Provide the (x, y) coordinate of the cell's center where the given text is located.  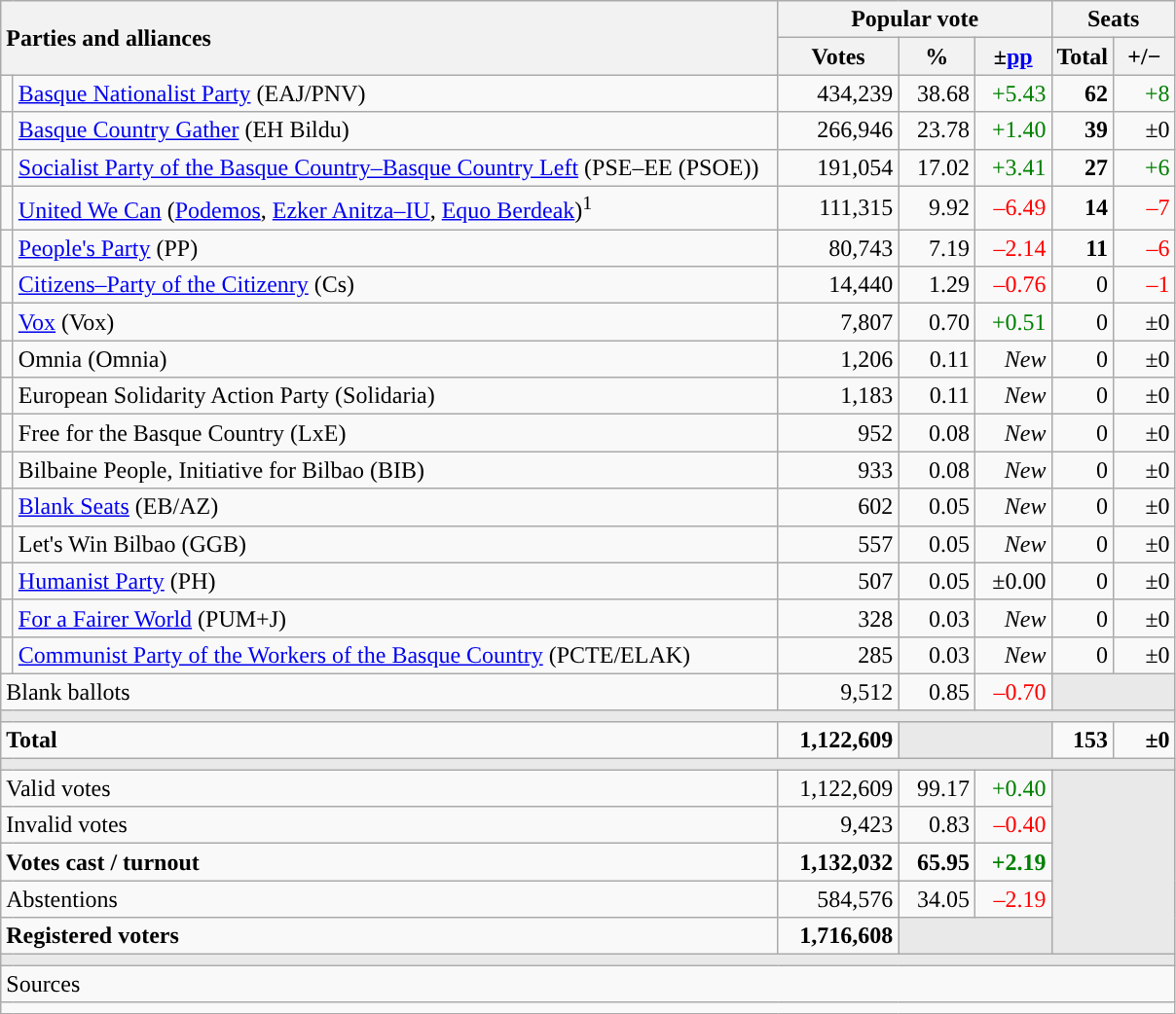
People's Party (PP) (395, 248)
European Solidarity Action Party (Solidaria) (395, 396)
507 (838, 581)
–2.14 (1012, 248)
–6 (1145, 248)
0.70 (937, 322)
Invalid votes (389, 825)
1,183 (838, 396)
17.02 (937, 167)
Blank Seats (EB/AZ) (395, 507)
1,206 (838, 359)
80,743 (838, 248)
9,423 (838, 825)
Vox (Vox) (395, 322)
Valid votes (389, 788)
14 (1083, 208)
±pp (1012, 56)
7,807 (838, 322)
–7 (1145, 208)
34.05 (937, 899)
Seats (1114, 19)
United We Can (Podemos, Ezker Anitza–IU, Equo Berdeak)1 (395, 208)
–1 (1145, 285)
Free for the Basque Country (LxE) (395, 433)
Humanist Party (PH) (395, 581)
Omnia (Omnia) (395, 359)
Blank ballots (389, 692)
Socialist Party of the Basque Country–Basque Country Left (PSE–EE (PSOE)) (395, 167)
+0.40 (1012, 788)
9.92 (937, 208)
Bilbaine People, Initiative for Bilbao (BIB) (395, 470)
Parties and alliances (389, 38)
+6 (1145, 167)
434,239 (838, 93)
–0.76 (1012, 285)
–0.70 (1012, 692)
+8 (1145, 93)
+3.41 (1012, 167)
933 (838, 470)
–0.40 (1012, 825)
Votes (838, 56)
–6.49 (1012, 208)
1,132,032 (838, 862)
328 (838, 618)
23.78 (937, 130)
1,716,608 (838, 936)
266,946 (838, 130)
602 (838, 507)
% (937, 56)
111,315 (838, 208)
Citizens–Party of the Citizenry (Cs) (395, 285)
14,440 (838, 285)
99.17 (937, 788)
+0.51 (1012, 322)
38.68 (937, 93)
Registered voters (389, 936)
–2.19 (1012, 899)
Basque Nationalist Party (EAJ/PNV) (395, 93)
For a Fairer World (PUM+J) (395, 618)
62 (1083, 93)
27 (1083, 167)
+/− (1145, 56)
Basque Country Gather (EH Bildu) (395, 130)
Abstentions (389, 899)
11 (1083, 248)
+1.40 (1012, 130)
557 (838, 544)
584,576 (838, 899)
9,512 (838, 692)
65.95 (937, 862)
153 (1083, 740)
Communist Party of the Workers of the Basque Country (PCTE/ELAK) (395, 655)
Votes cast / turnout (389, 862)
39 (1083, 130)
0.83 (937, 825)
285 (838, 655)
952 (838, 433)
0.85 (937, 692)
7.19 (937, 248)
+2.19 (1012, 862)
±0.00 (1012, 581)
Let's Win Bilbao (GGB) (395, 544)
Popular vote (915, 19)
Sources (588, 984)
1.29 (937, 285)
+5.43 (1012, 93)
191,054 (838, 167)
